Return (x, y) of the center of cell containing provided text 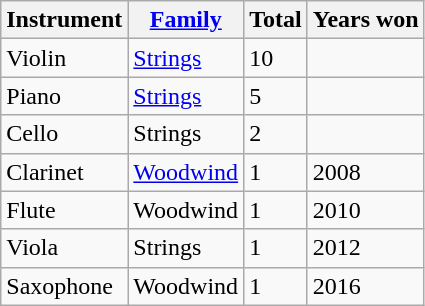
Family (186, 20)
2008 (366, 172)
5 (276, 96)
2016 (366, 286)
2012 (366, 248)
10 (276, 58)
Saxophone (64, 286)
Viola (64, 248)
2010 (366, 210)
Piano (64, 96)
Cello (64, 134)
Total (276, 20)
Violin (64, 58)
Flute (64, 210)
Years won (366, 20)
Instrument (64, 20)
2 (276, 134)
Clarinet (64, 172)
